Search for the cell housing the specified text and yield its (X, Y) center coordinate. 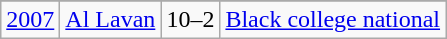
2007 (30, 20)
Al Lavan (110, 20)
Black college national (333, 20)
10–2 (190, 20)
